Scan for the cell matching the given text and deliver its [X, Y] coordinate at center. 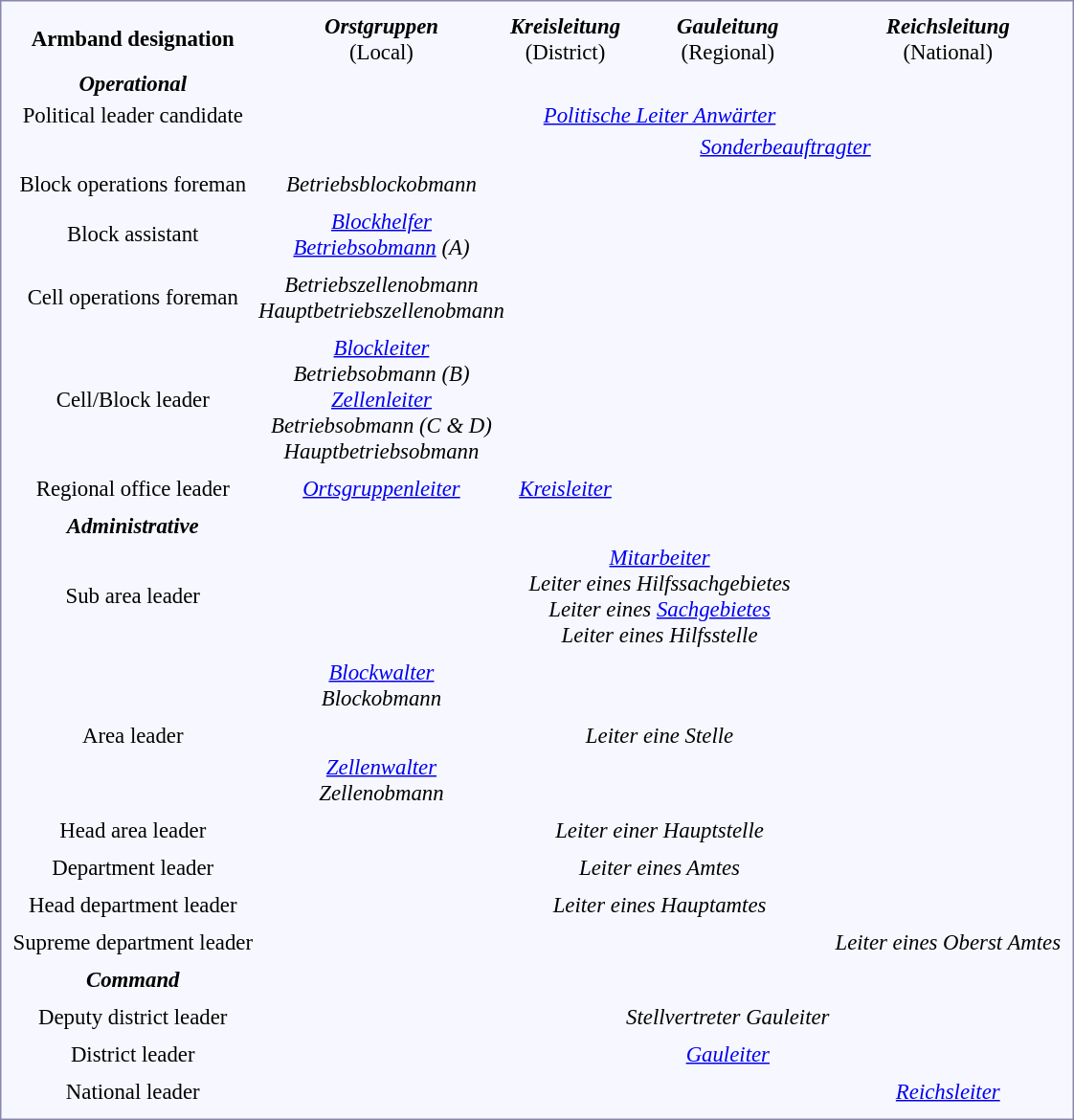
Leiter eines Amtes [659, 867]
Leiter eine Stelle [659, 735]
BlockleiterBetriebsobmann (B)ZellenleiterBetriebsobmann (C & D)Hauptbetriebsobmann [381, 399]
MitarbeiterLeiter eines HilfssachgebietesLeiter eines SachgebietesLeiter eines Hilfsstelle [659, 595]
Orstgruppen(Local) [381, 38]
ZellenwalterZellenobmann [381, 779]
BlockhelferBetriebsobmann (A) [381, 234]
Leiter eines Oberst Amtes [948, 942]
BetriebszellenobmannHauptbetriebszellenobmann [381, 297]
Head area leader [133, 830]
Block operations foreman [133, 184]
Department leader [133, 867]
Sub area leader [133, 595]
Head department leader [133, 905]
Kreisleiter [565, 488]
Gauleiter [727, 1054]
BlockwalterBlockobmann [381, 685]
Cell operations foreman [133, 297]
Administrative [133, 526]
Ortsgruppenleiter [381, 488]
Stellvertreter Gauleiter [727, 1017]
Gauleitung(Regional) [727, 38]
Reichsleiter [948, 1091]
Block assistant [133, 234]
National leader [133, 1091]
Politische Leiter Anwärter [659, 115]
Betriebsblockobmann [381, 184]
Leiter einer Hauptstelle [659, 830]
Armband designation [133, 38]
Political leader candidate [133, 115]
District leader [133, 1054]
Sonderbeauftragter [785, 146]
Regional office leader [133, 488]
Reichsleitung(National) [948, 38]
Cell/Block leader [133, 399]
Area leader [133, 735]
Leiter eines Hauptamtes [659, 905]
Kreisleitung(District) [565, 38]
Operational [133, 83]
Supreme department leader [133, 942]
Command [133, 979]
Deputy district leader [133, 1017]
